From the cell containing the given text, extract its center point as (X, Y) coordinate. 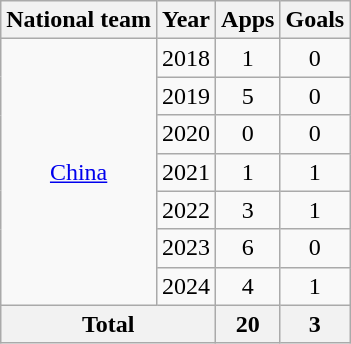
Total (108, 324)
2018 (186, 58)
2020 (186, 134)
Apps (248, 20)
National team (79, 20)
2021 (186, 172)
China (79, 172)
6 (248, 248)
2022 (186, 210)
Year (186, 20)
20 (248, 324)
2024 (186, 286)
4 (248, 286)
5 (248, 96)
Goals (315, 20)
2023 (186, 248)
2019 (186, 96)
